From the cell containing the given text, extract its center point as [x, y] coordinate. 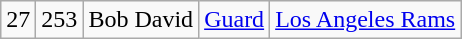
Bob David [141, 20]
253 [60, 20]
27 [18, 20]
Guard [234, 20]
Los Angeles Rams [366, 20]
